Locate the cell with the specified text and output its (x, y) center coordinate. 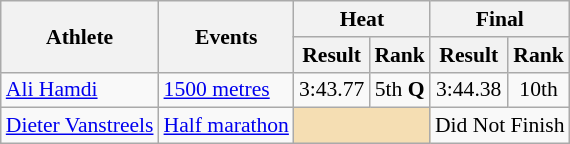
Did Not Finish (500, 126)
5th Q (400, 90)
Heat (362, 19)
Events (226, 36)
Final (500, 19)
3:44.38 (469, 90)
Half marathon (226, 126)
Athlete (80, 36)
1500 metres (226, 90)
Dieter Vanstreels (80, 126)
Ali Hamdi (80, 90)
3:43.77 (332, 90)
10th (538, 90)
